Find where the given text appears and provide that cell's center as (X, Y) coordinate. 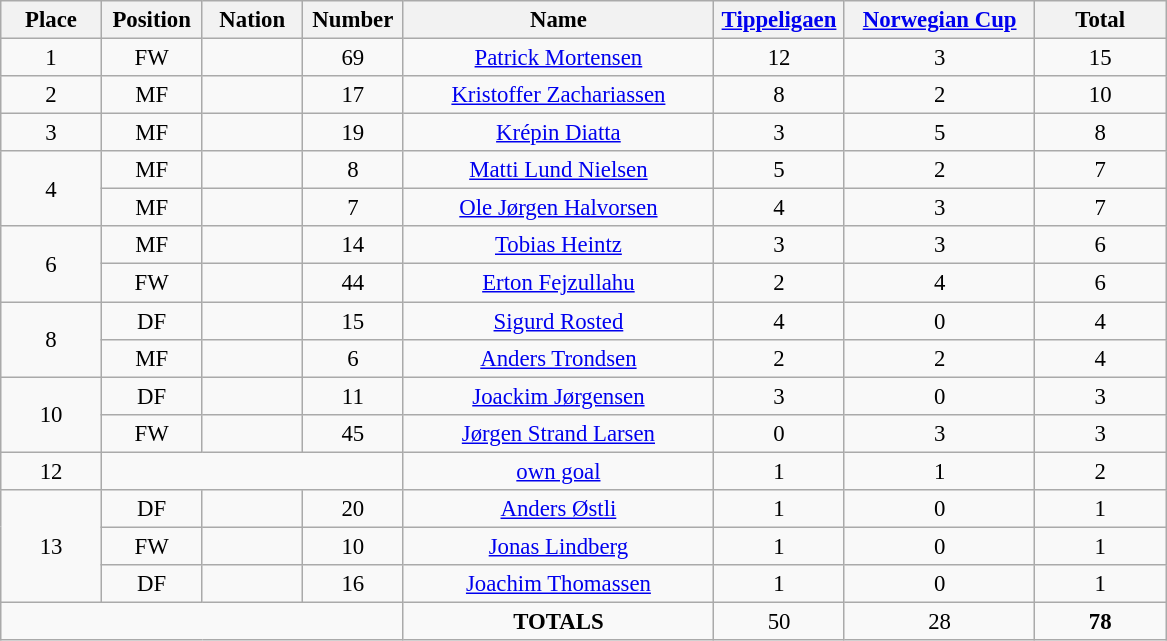
Kristoffer Zachariassen (558, 95)
50 (780, 621)
Joackim Jørgensen (558, 396)
Patrick Mortensen (558, 58)
Joachim Thomassen (558, 584)
Nation (252, 20)
11 (354, 396)
20 (354, 509)
28 (940, 621)
Total (1100, 20)
19 (354, 133)
69 (354, 58)
44 (354, 283)
Erton Fejzullahu (558, 283)
TOTALS (558, 621)
16 (354, 584)
Name (558, 20)
Sigurd Rosted (558, 321)
Matti Lund Nielsen (558, 170)
Tippeligaen (780, 20)
17 (354, 95)
Number (354, 20)
78 (1100, 621)
Jørgen Strand Larsen (558, 433)
Position (152, 20)
13 (52, 546)
Anders Trondsen (558, 358)
Norwegian Cup (940, 20)
Tobias Heintz (558, 245)
Jonas Lindberg (558, 546)
14 (354, 245)
own goal (558, 471)
Krépin Diatta (558, 133)
Ole Jørgen Halvorsen (558, 208)
45 (354, 433)
Place (52, 20)
Anders Østli (558, 509)
